Return [X, Y] of the center of cell containing provided text 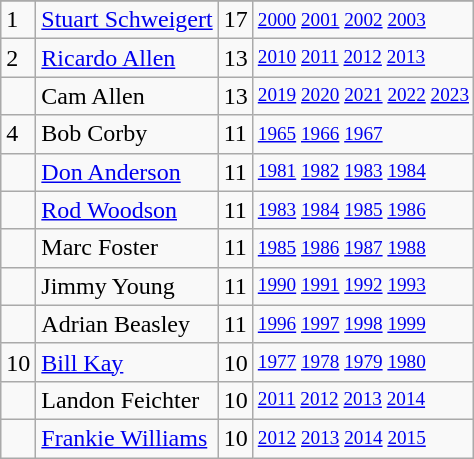
Jimmy Young [127, 286]
4 [18, 134]
1981 1982 1983 1984 [363, 172]
1965 1966 1967 [363, 134]
2010 2011 2012 2013 [363, 58]
Bill Kay [127, 362]
Stuart Schweigert [127, 20]
Cam Allen [127, 96]
Don Anderson [127, 172]
Adrian Beasley [127, 324]
1983 1984 1985 1986 [363, 210]
1985 1986 1987 1988 [363, 248]
Ricardo Allen [127, 58]
Frankie Williams [127, 438]
1977 1978 1979 1980 [363, 362]
Landon Feichter [127, 400]
1990 1991 1992 1993 [363, 286]
2000 2001 2002 2003 [363, 20]
1996 1997 1998 1999 [363, 324]
2 [18, 58]
1 [18, 20]
17 [236, 20]
Bob Corby [127, 134]
2011 2012 2013 2014 [363, 400]
Rod Woodson [127, 210]
2019 2020 2021 2022 2023 [363, 96]
2012 2013 2014 2015 [363, 438]
Marc Foster [127, 248]
